Capture the cell that displays the provided text and extract its (x, y) central coordinate. 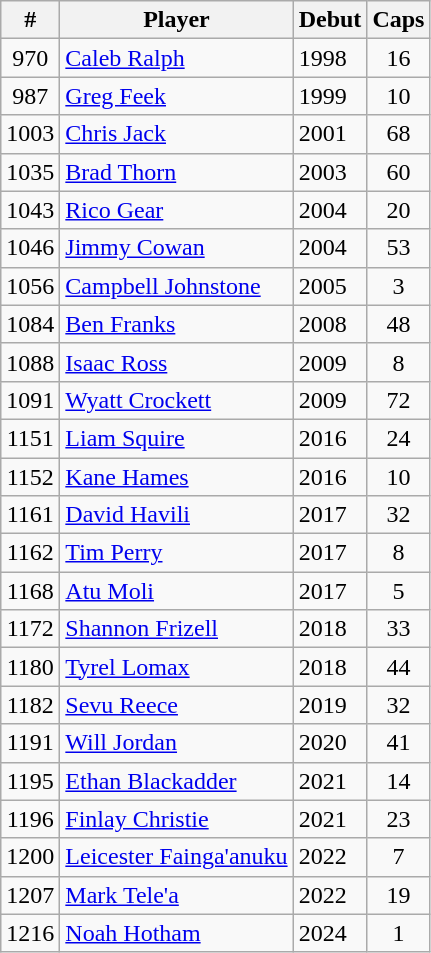
1 (398, 933)
1035 (30, 172)
7 (398, 857)
1180 (30, 667)
Caps (398, 20)
Player (176, 20)
Finlay Christie (176, 819)
1999 (330, 96)
Tim Perry (176, 553)
Caleb Ralph (176, 58)
Tyrel Lomax (176, 667)
Sevu Reece (176, 705)
1172 (30, 629)
1088 (30, 362)
1196 (30, 819)
Chris Jack (176, 134)
68 (398, 134)
2019 (330, 705)
Isaac Ross (176, 362)
Debut (330, 20)
33 (398, 629)
Greg Feek (176, 96)
72 (398, 400)
16 (398, 58)
41 (398, 743)
Shannon Frizell (176, 629)
1191 (30, 743)
1084 (30, 324)
2003 (330, 172)
Will Jordan (176, 743)
970 (30, 58)
14 (398, 781)
5 (398, 591)
2005 (330, 286)
Brad Thorn (176, 172)
1200 (30, 857)
Jimmy Cowan (176, 248)
David Havili (176, 515)
1162 (30, 553)
1152 (30, 477)
Leicester Fainga'anuku (176, 857)
Liam Squire (176, 438)
1998 (330, 58)
2020 (330, 743)
Ethan Blackadder (176, 781)
60 (398, 172)
Wyatt Crockett (176, 400)
1046 (30, 248)
987 (30, 96)
24 (398, 438)
1091 (30, 400)
2024 (330, 933)
48 (398, 324)
Noah Hotham (176, 933)
1003 (30, 134)
3 (398, 286)
Campbell Johnstone (176, 286)
Ben Franks (176, 324)
1161 (30, 515)
1216 (30, 933)
1056 (30, 286)
19 (398, 895)
2008 (330, 324)
Mark Tele'a (176, 895)
1182 (30, 705)
# (30, 20)
2001 (330, 134)
Kane Hames (176, 477)
Atu Moli (176, 591)
1207 (30, 895)
Rico Gear (176, 210)
1151 (30, 438)
1168 (30, 591)
1043 (30, 210)
53 (398, 248)
23 (398, 819)
44 (398, 667)
20 (398, 210)
1195 (30, 781)
